Identify which cell holds the provided text, then report its (X, Y) central coordinate. 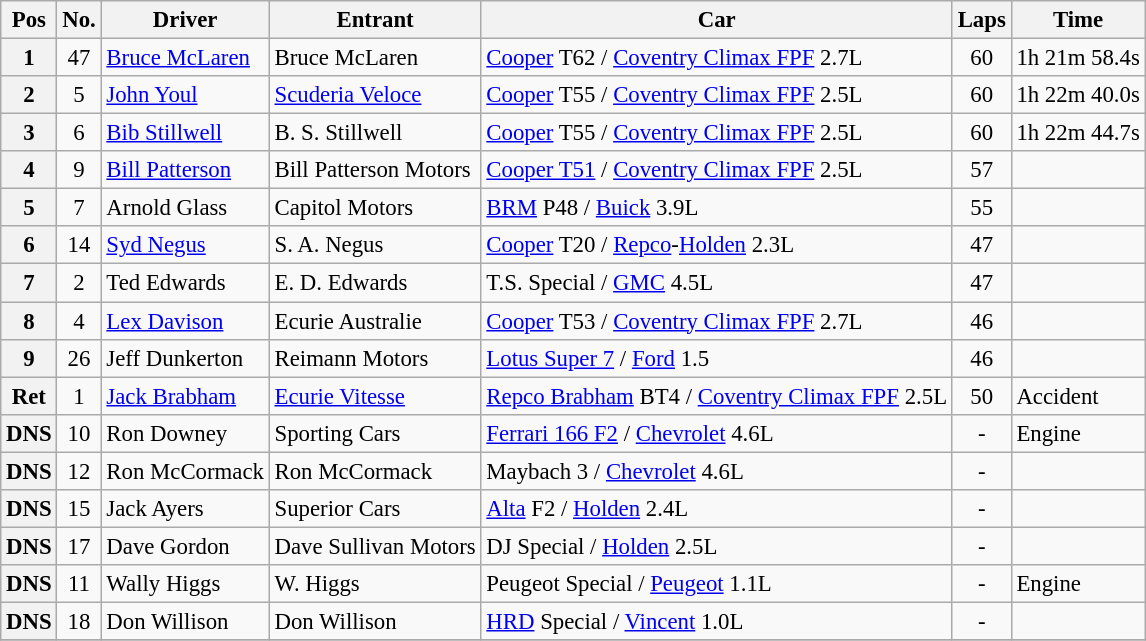
HRD Special / Vincent 1.0L (716, 621)
Arnold Glass (185, 208)
Capitol Motors (375, 208)
Peugeot Special / Peugeot 1.1L (716, 584)
17 (79, 546)
Reimann Motors (375, 358)
Cooper T53 / Coventry Climax FPF 2.7L (716, 321)
12 (79, 471)
15 (79, 509)
DJ Special / Holden 2.5L (716, 546)
Syd Negus (185, 245)
14 (79, 245)
Ecurie Vitesse (375, 396)
55 (982, 208)
Ecurie Australie (375, 321)
57 (982, 170)
Wally Higgs (185, 584)
3 (29, 133)
Scuderia Veloce (375, 95)
E. D. Edwards (375, 283)
Ret (29, 396)
Bib Stillwell (185, 133)
T.S. Special / GMC 4.5L (716, 283)
Laps (982, 20)
Maybach 3 / Chevrolet 4.6L (716, 471)
B. S. Stillwell (375, 133)
S. A. Negus (375, 245)
Driver (185, 20)
Jeff Dunkerton (185, 358)
50 (982, 396)
W. Higgs (375, 584)
Jack Ayers (185, 509)
Ferrari 166 F2 / Chevrolet 4.6L (716, 433)
Lotus Super 7 / Ford 1.5 (716, 358)
Superior Cars (375, 509)
Ted Edwards (185, 283)
Alta F2 / Holden 2.4L (716, 509)
BRM P48 / Buick 3.9L (716, 208)
Cooper T20 / Repco-Holden 2.3L (716, 245)
8 (29, 321)
Lex Davison (185, 321)
1h 22m 40.0s (1078, 95)
Pos (29, 20)
Entrant (375, 20)
No. (79, 20)
Jack Brabham (185, 396)
Cooper T51 / Coventry Climax FPF 2.5L (716, 170)
Bill Patterson Motors (375, 170)
1h 22m 44.7s (1078, 133)
Dave Sullivan Motors (375, 546)
Car (716, 20)
Time (1078, 20)
18 (79, 621)
Accident (1078, 396)
Ron Downey (185, 433)
Bill Patterson (185, 170)
Cooper T62 / Coventry Climax FPF 2.7L (716, 58)
1h 21m 58.4s (1078, 58)
11 (79, 584)
26 (79, 358)
Sporting Cars (375, 433)
Repco Brabham BT4 / Coventry Climax FPF 2.5L (716, 396)
Dave Gordon (185, 546)
10 (79, 433)
John Youl (185, 95)
